Output the [X, Y] coordinate of the center of the cell containing the given text.  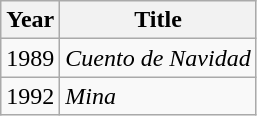
Title [158, 20]
Cuento de Navidad [158, 58]
Mina [158, 96]
Year [30, 20]
1992 [30, 96]
1989 [30, 58]
